Scan for the cell matching the given text and deliver its (x, y) coordinate at center. 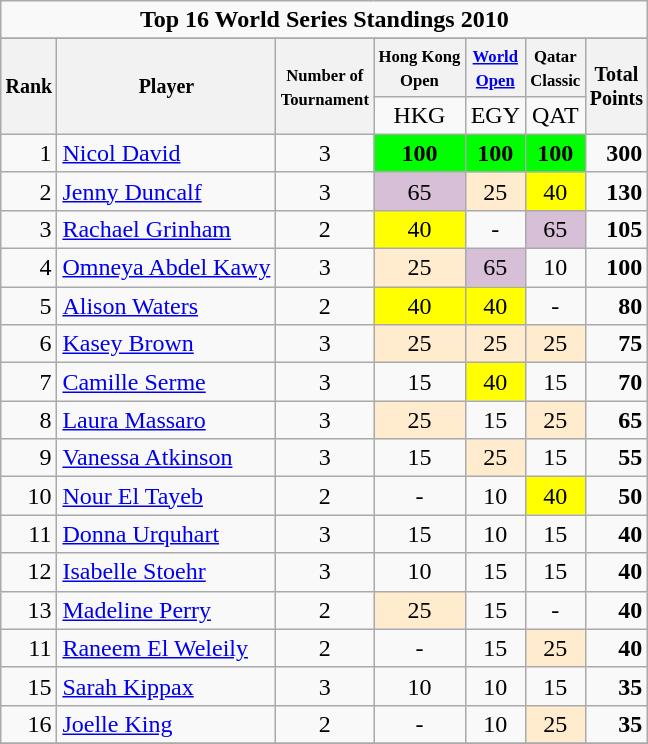
Kasey Brown (166, 344)
Laura Massaro (166, 420)
Nour El Tayeb (166, 496)
Number ofTournament (325, 87)
70 (616, 382)
HKG (420, 115)
Sarah Kippax (166, 686)
8 (29, 420)
Vanessa Atkinson (166, 458)
Rachael Grinham (166, 229)
6 (29, 344)
130 (616, 191)
300 (616, 153)
12 (29, 572)
75 (616, 344)
1 (29, 153)
Isabelle Stoehr (166, 572)
16 (29, 724)
7 (29, 382)
QatarClassic (556, 68)
Joelle King (166, 724)
Jenny Duncalf (166, 191)
105 (616, 229)
Player (166, 87)
Nicol David (166, 153)
9 (29, 458)
Raneem El Weleily (166, 648)
WorldOpen (495, 68)
Top 16 World Series Standings 2010 (324, 20)
TotalPoints (616, 87)
Alison Waters (166, 306)
Hong KongOpen (420, 68)
Madeline Perry (166, 610)
4 (29, 268)
Camille Serme (166, 382)
50 (616, 496)
Donna Urquhart (166, 534)
55 (616, 458)
80 (616, 306)
QAT (556, 115)
EGY (495, 115)
5 (29, 306)
13 (29, 610)
Rank (29, 87)
Omneya Abdel Kawy (166, 268)
